For the text-containing cell, return its midpoint in [X, Y] coordinate format. 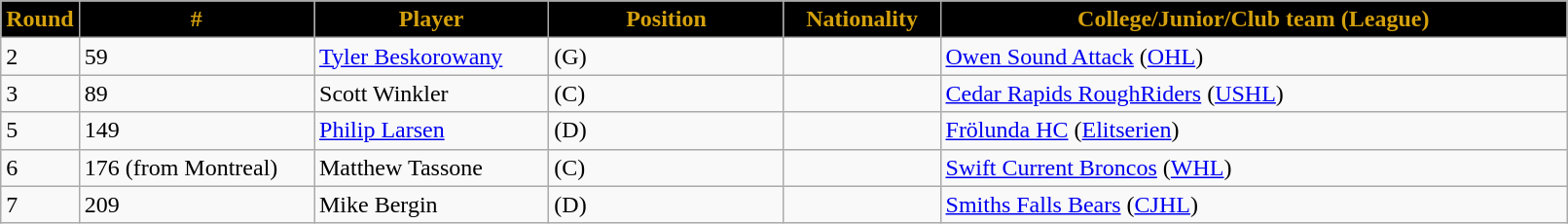
Philip Larsen [430, 131]
Round [40, 19]
6 [40, 168]
209 [197, 205]
149 [197, 131]
3 [40, 93]
59 [197, 56]
Tyler Beskorowany [430, 56]
Nationality [862, 19]
Position [666, 19]
Player [430, 19]
Swift Current Broncos (WHL) [1254, 168]
# [197, 19]
College/Junior/Club team (League) [1254, 19]
89 [197, 93]
176 (from Montreal) [197, 168]
Mike Bergin [430, 205]
5 [40, 131]
(G) [666, 56]
7 [40, 205]
Matthew Tassone [430, 168]
Owen Sound Attack (OHL) [1254, 56]
2 [40, 56]
Scott Winkler [430, 93]
Frölunda HC (Elitserien) [1254, 131]
Cedar Rapids RoughRiders (USHL) [1254, 93]
Smiths Falls Bears (CJHL) [1254, 205]
